Return the [x, y] coordinate for the center point of the cell that contains the specified text.  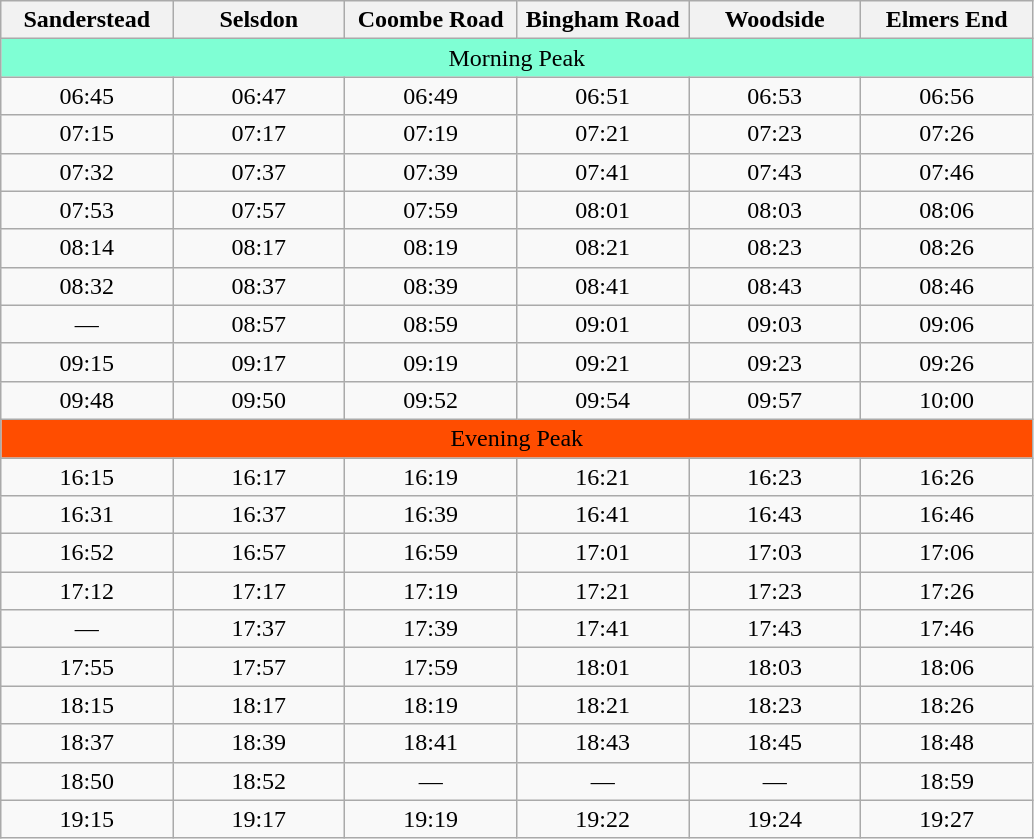
07:39 [431, 172]
16:46 [947, 515]
08:06 [947, 210]
06:51 [603, 96]
19:27 [947, 819]
08:43 [775, 286]
18:43 [603, 743]
16:21 [603, 477]
17:57 [259, 667]
09:19 [431, 362]
09:21 [603, 362]
07:17 [259, 134]
Woodside [775, 20]
17:19 [431, 591]
19:22 [603, 819]
06:45 [87, 96]
16:43 [775, 515]
06:56 [947, 96]
09:48 [87, 400]
18:21 [603, 705]
17:06 [947, 553]
17:43 [775, 629]
18:45 [775, 743]
18:48 [947, 743]
08:19 [431, 248]
17:23 [775, 591]
16:17 [259, 477]
16:41 [603, 515]
08:23 [775, 248]
07:15 [87, 134]
18:19 [431, 705]
09:01 [603, 324]
09:23 [775, 362]
08:17 [259, 248]
17:55 [87, 667]
08:37 [259, 286]
09:52 [431, 400]
18:37 [87, 743]
17:39 [431, 629]
09:57 [775, 400]
08:46 [947, 286]
09:54 [603, 400]
17:21 [603, 591]
07:46 [947, 172]
18:59 [947, 781]
07:21 [603, 134]
Bingham Road [603, 20]
08:01 [603, 210]
16:39 [431, 515]
Coombe Road [431, 20]
16:26 [947, 477]
18:52 [259, 781]
Sanderstead [87, 20]
09:50 [259, 400]
17:03 [775, 553]
09:17 [259, 362]
18:06 [947, 667]
17:46 [947, 629]
07:59 [431, 210]
09:15 [87, 362]
08:21 [603, 248]
18:03 [775, 667]
07:43 [775, 172]
18:26 [947, 705]
18:41 [431, 743]
07:19 [431, 134]
Elmers End [947, 20]
Evening Peak [517, 438]
18:50 [87, 781]
17:37 [259, 629]
16:23 [775, 477]
07:26 [947, 134]
09:03 [775, 324]
16:15 [87, 477]
08:03 [775, 210]
09:06 [947, 324]
08:57 [259, 324]
08:32 [87, 286]
18:17 [259, 705]
17:01 [603, 553]
09:26 [947, 362]
10:00 [947, 400]
17:12 [87, 591]
17:26 [947, 591]
16:37 [259, 515]
19:15 [87, 819]
08:14 [87, 248]
17:41 [603, 629]
07:23 [775, 134]
18:15 [87, 705]
19:24 [775, 819]
16:57 [259, 553]
16:19 [431, 477]
07:37 [259, 172]
Morning Peak [517, 58]
07:57 [259, 210]
06:53 [775, 96]
19:19 [431, 819]
06:47 [259, 96]
07:32 [87, 172]
16:59 [431, 553]
08:39 [431, 286]
Selsdon [259, 20]
06:49 [431, 96]
07:41 [603, 172]
18:01 [603, 667]
18:39 [259, 743]
17:59 [431, 667]
18:23 [775, 705]
08:59 [431, 324]
16:52 [87, 553]
08:26 [947, 248]
17:17 [259, 591]
07:53 [87, 210]
19:17 [259, 819]
16:31 [87, 515]
08:41 [603, 286]
